For the text-containing cell, return its midpoint in [x, y] coordinate format. 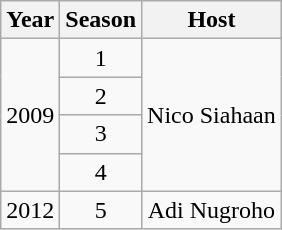
3 [101, 134]
2 [101, 96]
Year [30, 20]
Adi Nugroho [212, 210]
5 [101, 210]
4 [101, 172]
2009 [30, 115]
2012 [30, 210]
1 [101, 58]
Season [101, 20]
Host [212, 20]
Nico Siahaan [212, 115]
